Pinpoint the cell where the given text exists, returning its [x, y] midpoint coordinate. 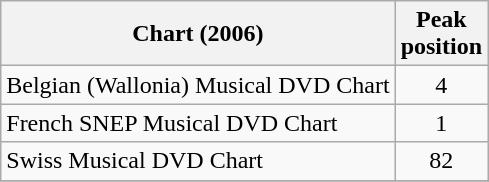
Peakposition [441, 34]
Swiss Musical DVD Chart [198, 161]
1 [441, 123]
82 [441, 161]
Belgian (Wallonia) Musical DVD Chart [198, 85]
French SNEP Musical DVD Chart [198, 123]
4 [441, 85]
Chart (2006) [198, 34]
